Detect which cell encompasses the target text, then output its [X, Y] center coordinate. 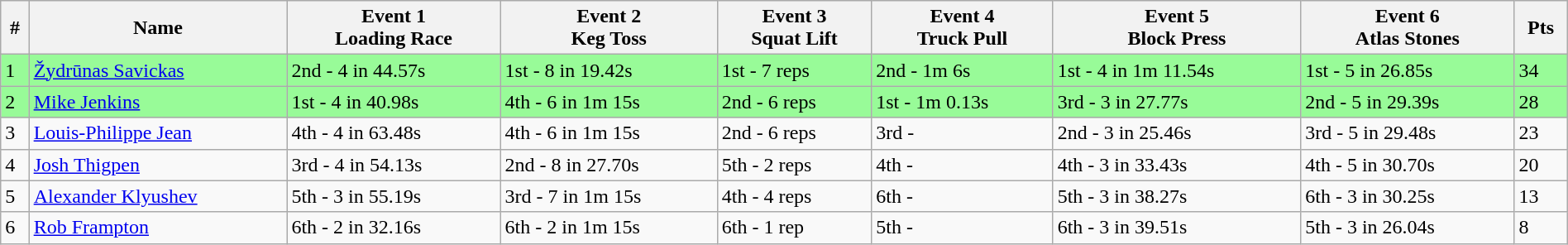
1st - 8 in 19.42s [609, 70]
2nd - 8 in 27.70s [609, 165]
Pts [1541, 28]
5th - [963, 228]
3 [15, 133]
5th - 3 in 55.19s [394, 196]
4th - 3 in 33.43s [1177, 165]
6th - 3 in 39.51s [1177, 228]
1st - 7 reps [794, 70]
Louis-Philippe Jean [158, 133]
3rd - 7 in 1m 15s [609, 196]
6 [15, 228]
5 [15, 196]
23 [1541, 133]
Name [158, 28]
5th - 3 in 38.27s [1177, 196]
4th - 4 reps [794, 196]
4th - 5 in 30.70s [1408, 165]
Mike Jenkins [158, 102]
2nd - 3 in 25.46s [1177, 133]
1st - 4 in 40.98s [394, 102]
6th - 2 in 1m 15s [609, 228]
2 [15, 102]
34 [1541, 70]
Event 5Block Press [1177, 28]
20 [1541, 165]
6th - 3 in 30.25s [1408, 196]
3rd - [963, 133]
Event 6Atlas Stones [1408, 28]
6th - [963, 196]
5th - 3 in 26.04s [1408, 228]
1st - 5 in 26.85s [1408, 70]
Event 1Loading Race [394, 28]
4th - [963, 165]
3rd - 4 in 54.13s [394, 165]
# [15, 28]
3rd - 3 in 27.77s [1177, 102]
6th - 1 rep [794, 228]
5th - 2 reps [794, 165]
13 [1541, 196]
6th - 2 in 32.16s [394, 228]
4 [15, 165]
Event 4Truck Pull [963, 28]
Josh Thigpen [158, 165]
Event 3Squat Lift [794, 28]
Žydrūnas Savickas [158, 70]
3rd - 5 in 29.48s [1408, 133]
Alexander Klyushev [158, 196]
28 [1541, 102]
2nd - 4 in 44.57s [394, 70]
Event 2Keg Toss [609, 28]
4th - 4 in 63.48s [394, 133]
1 [15, 70]
2nd - 5 in 29.39s [1408, 102]
2nd - 1m 6s [963, 70]
1st - 4 in 1m 11.54s [1177, 70]
1st - 1m 0.13s [963, 102]
Rob Frampton [158, 228]
8 [1541, 228]
